Search for the cell housing the specified text and yield its (x, y) center coordinate. 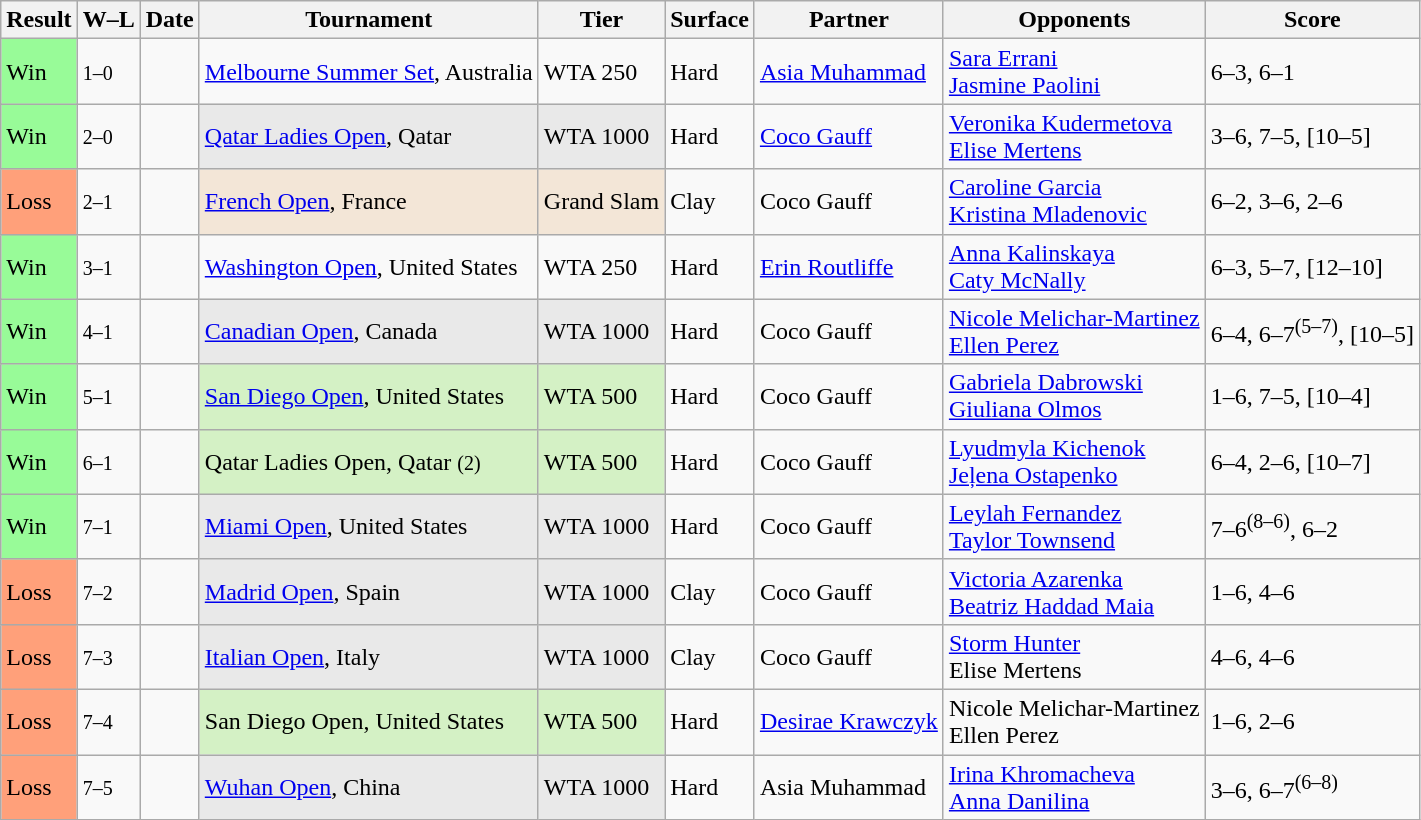
7–3 (108, 656)
6–3, 6–1 (1312, 72)
Storm Hunter Elise Mertens (1074, 656)
Washington Open, United States (368, 266)
Gabriela Dabrowski Giuliana Olmos (1074, 396)
1–6, 2–6 (1312, 722)
Opponents (1074, 20)
6–4, 6–7(5–7), [10–5] (1312, 332)
Miami Open, United States (368, 526)
6–4, 2–6, [10–7] (1312, 462)
2–1 (108, 202)
Result (39, 20)
Anna Kalinskaya Caty McNally (1074, 266)
Canadian Open, Canada (368, 332)
7–5 (108, 786)
Qatar Ladies Open, Qatar (368, 136)
7–1 (108, 526)
W–L (108, 20)
Irina Khromacheva Anna Danilina (1074, 786)
Caroline Garcia Kristina Mladenovic (1074, 202)
Italian Open, Italy (368, 656)
Melbourne Summer Set, Australia (368, 72)
6–1 (108, 462)
Tier (601, 20)
7–2 (108, 592)
Surface (710, 20)
3–6, 7–5, [10–5] (1312, 136)
7–4 (108, 722)
Sara Errani Jasmine Paolini (1074, 72)
French Open, France (368, 202)
Madrid Open, Spain (368, 592)
5–1 (108, 396)
Grand Slam (601, 202)
Veronika Kudermetova Elise Mertens (1074, 136)
1–6, 7–5, [10–4] (1312, 396)
6–3, 5–7, [12–10] (1312, 266)
Tournament (368, 20)
4–6, 4–6 (1312, 656)
1–0 (108, 72)
4–1 (108, 332)
Lyudmyla Kichenok Jeļena Ostapenko (1074, 462)
3–6, 6–7(6–8) (1312, 786)
2–0 (108, 136)
Date (170, 20)
1–6, 4–6 (1312, 592)
Wuhan Open, China (368, 786)
Partner (848, 20)
7–6(8–6), 6–2 (1312, 526)
Desirae Krawczyk (848, 722)
Score (1312, 20)
3–1 (108, 266)
Qatar Ladies Open, Qatar (2) (368, 462)
6–2, 3–6, 2–6 (1312, 202)
Leylah Fernandez Taylor Townsend (1074, 526)
Erin Routliffe (848, 266)
Victoria Azarenka Beatriz Haddad Maia (1074, 592)
